Extract the (X, Y) coordinate from the center of the cell holding the provided text.  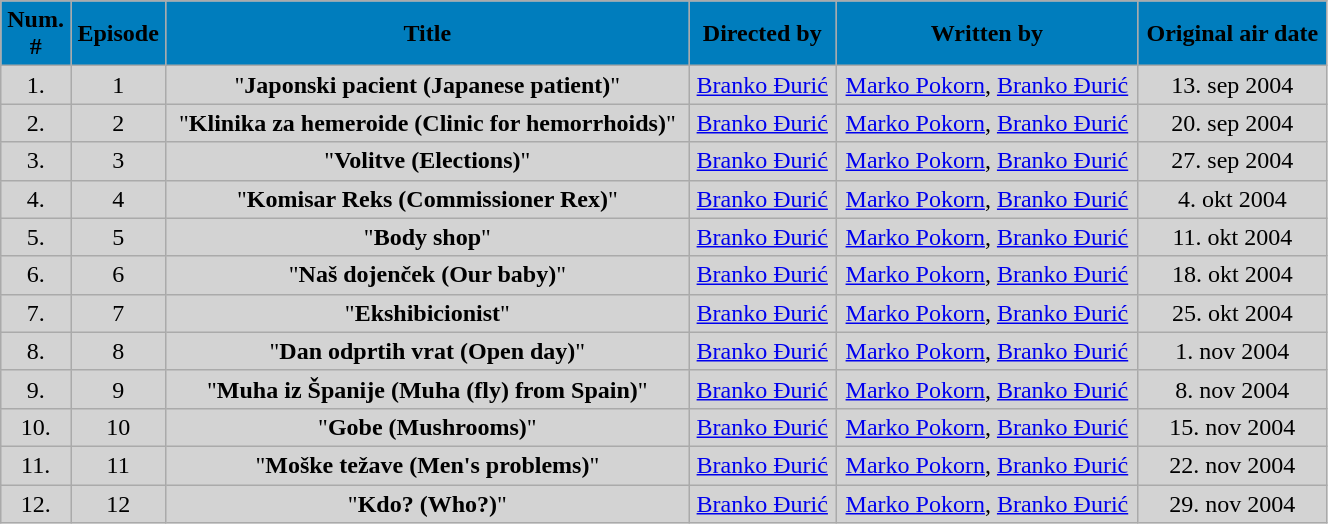
12. (36, 503)
8. nov 2004 (1232, 389)
8 (118, 351)
20. sep 2004 (1232, 123)
Written by (988, 34)
9 (118, 389)
1. (36, 85)
6. (36, 275)
12 (118, 503)
"Volitve (Elections)" (428, 161)
"Gobe (Mushrooms)" (428, 427)
Episode (118, 34)
7. (36, 313)
22. nov 2004 (1232, 465)
"Ekshibicionist" (428, 313)
2 (118, 123)
"Dan odprtih vrat (Open day)" (428, 351)
18. okt 2004 (1232, 275)
10 (118, 427)
25. okt 2004 (1232, 313)
Directed by (762, 34)
Original air date (1232, 34)
"Komisar Reks (Commissioner Rex)" (428, 199)
"Body shop" (428, 237)
29. nov 2004 (1232, 503)
"Muha iz Španije (Muha (fly) from Spain)" (428, 389)
"Japonski pacient (Japanese patient)" (428, 85)
27. sep 2004 (1232, 161)
2. (36, 123)
8. (36, 351)
7 (118, 313)
Num.# (36, 34)
3 (118, 161)
Title (428, 34)
9. (36, 389)
10. (36, 427)
"Kdo? (Who?)" (428, 503)
15. nov 2004 (1232, 427)
"Moške težave (Men's problems)" (428, 465)
4. okt 2004 (1232, 199)
1. nov 2004 (1232, 351)
1 (118, 85)
13. sep 2004 (1232, 85)
4. (36, 199)
4 (118, 199)
11. (36, 465)
11. okt 2004 (1232, 237)
6 (118, 275)
3. (36, 161)
5. (36, 237)
5 (118, 237)
"Klinika za hemeroide (Clinic for hemorrhoids)" (428, 123)
"Naš dojenček (Our baby)" (428, 275)
11 (118, 465)
